Provide the (x, y) coordinate of the cell's center where the given text is located.  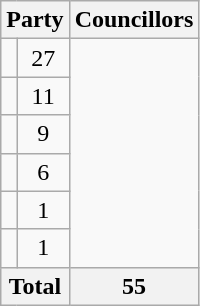
Councillors (134, 20)
55 (134, 286)
9 (43, 134)
11 (43, 96)
Total (35, 286)
Party (35, 20)
6 (43, 172)
27 (43, 58)
